Return [X, Y] of the center of cell containing provided text 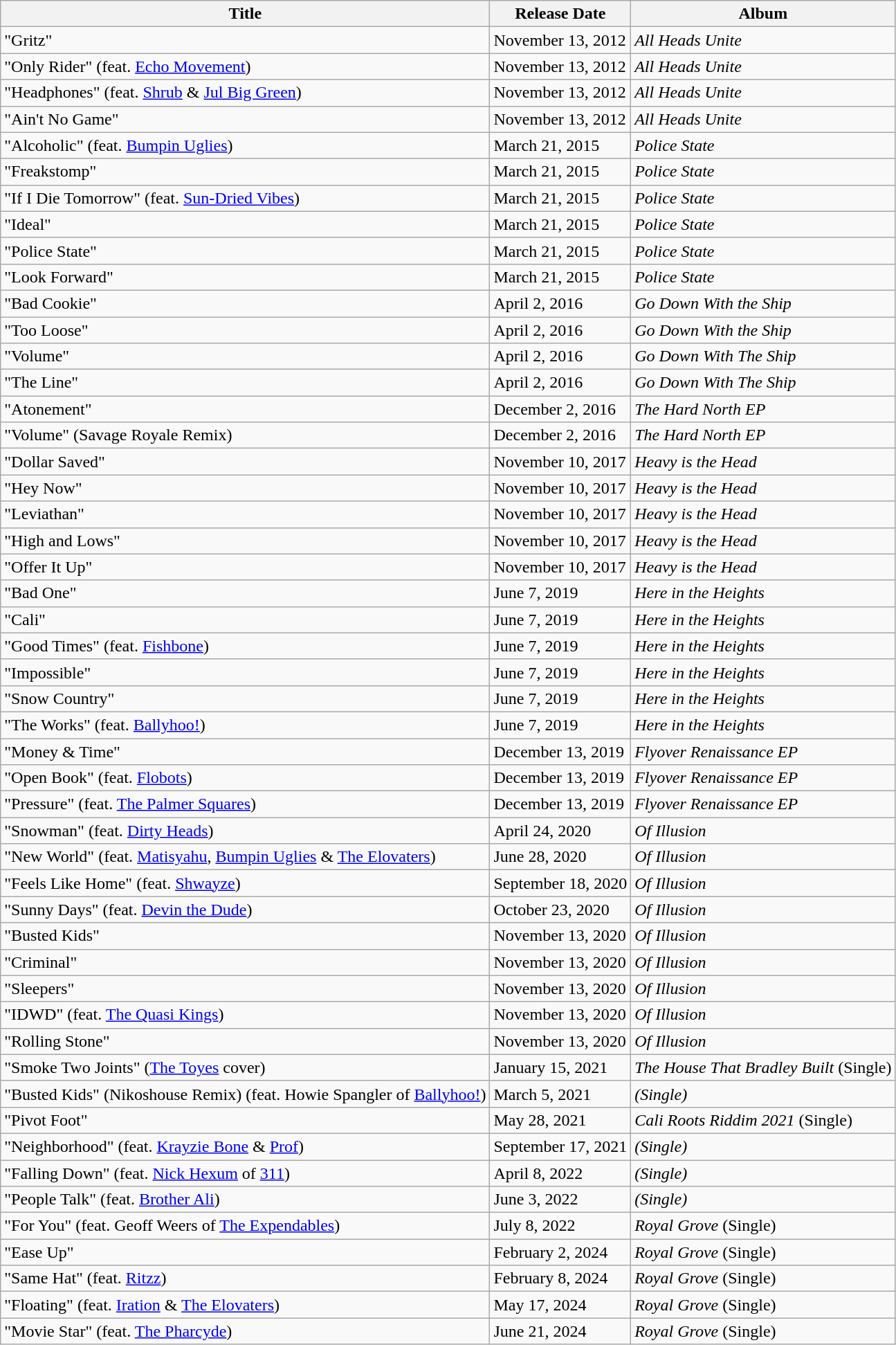
"Dollar Saved" [245, 462]
"People Talk" (feat. Brother Ali) [245, 1200]
Release Date [560, 14]
"Busted Kids" [245, 936]
"The Works" (feat. Ballyhoo!) [245, 725]
"Bad One" [245, 593]
"Criminal" [245, 962]
"The Line" [245, 383]
"Same Hat" (feat. Ritzz) [245, 1279]
Title [245, 14]
September 18, 2020 [560, 883]
"Hey Now" [245, 488]
"Volume" (Savage Royale Remix) [245, 435]
"Movie Star" (feat. The Pharcyde) [245, 1331]
"Busted Kids" (Nikoshouse Remix) (feat. Howie Spangler of Ballyhoo!) [245, 1094]
"Ideal" [245, 224]
"New World" (feat. Matisyahu, Bumpin Uglies & The Elovaters) [245, 857]
"Good Times" (feat. Fishbone) [245, 646]
February 8, 2024 [560, 1279]
"If I Die Tomorrow" (feat. Sun-Dried Vibes) [245, 198]
April 24, 2020 [560, 831]
Album [763, 14]
April 8, 2022 [560, 1173]
"Impossible" [245, 672]
March 5, 2021 [560, 1094]
June 3, 2022 [560, 1200]
"Freakstomp" [245, 172]
"Snow Country" [245, 698]
"Only Rider" (feat. Echo Movement) [245, 66]
October 23, 2020 [560, 910]
The House That Bradley Built (Single) [763, 1067]
"Floating" (feat. Iration & The Elovaters) [245, 1305]
"Sleepers" [245, 989]
Cali Roots Riddim 2021 (Single) [763, 1120]
"Bad Cookie" [245, 303]
February 2, 2024 [560, 1252]
"Sunny Days" (feat. Devin the Dude) [245, 910]
"Look Forward" [245, 277]
"Snowman" (feat. Dirty Heads) [245, 831]
May 28, 2021 [560, 1120]
"Headphones" (feat. Shrub & Jul Big Green) [245, 93]
"Pressure" (feat. The Palmer Squares) [245, 804]
"Gritz" [245, 40]
"High and Lows" [245, 541]
"Alcoholic" (feat. Bumpin Uglies) [245, 145]
"Falling Down" (feat. Nick Hexum of 311) [245, 1173]
"IDWD" (feat. The Quasi Kings) [245, 1015]
"Open Book" (feat. Flobots) [245, 778]
"Rolling Stone" [245, 1041]
May 17, 2024 [560, 1305]
"Smoke Two Joints" (The Toyes cover) [245, 1067]
June 28, 2020 [560, 857]
"Too Loose" [245, 330]
"Volume" [245, 356]
"Atonement" [245, 409]
January 15, 2021 [560, 1067]
"Neighborhood" (feat. Krayzie Bone & Prof) [245, 1146]
September 17, 2021 [560, 1146]
"Pivot Foot" [245, 1120]
"For You" (feat. Geoff Weers of The Expendables) [245, 1226]
"Leviathan" [245, 514]
"Money & Time" [245, 751]
"Ease Up" [245, 1252]
"Cali" [245, 620]
"Feels Like Home" (feat. Shwayze) [245, 883]
June 21, 2024 [560, 1331]
"Offer It Up" [245, 567]
July 8, 2022 [560, 1226]
"Police State" [245, 251]
"Ain't No Game" [245, 119]
